Search for the cell housing the specified text and yield its [X, Y] center coordinate. 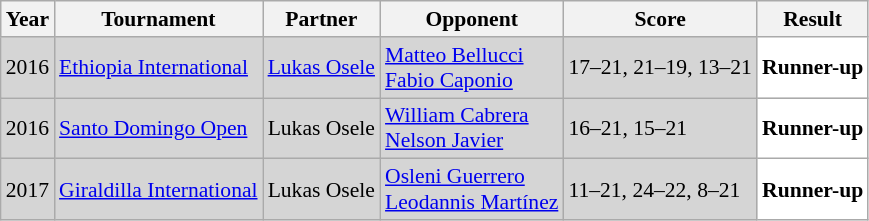
2017 [28, 190]
Year [28, 19]
17–21, 21–19, 13–21 [660, 68]
Tournament [158, 19]
Partner [322, 19]
16–21, 15–21 [660, 128]
Matteo Bellucci Fabio Caponio [472, 68]
Opponent [472, 19]
Ethiopia International [158, 68]
William Cabrera Nelson Javier [472, 128]
11–21, 24–22, 8–21 [660, 190]
Santo Domingo Open [158, 128]
Score [660, 19]
Result [812, 19]
Osleni Guerrero Leodannis Martínez [472, 190]
Giraldilla International [158, 190]
